For the text-containing cell, return its midpoint in [x, y] coordinate format. 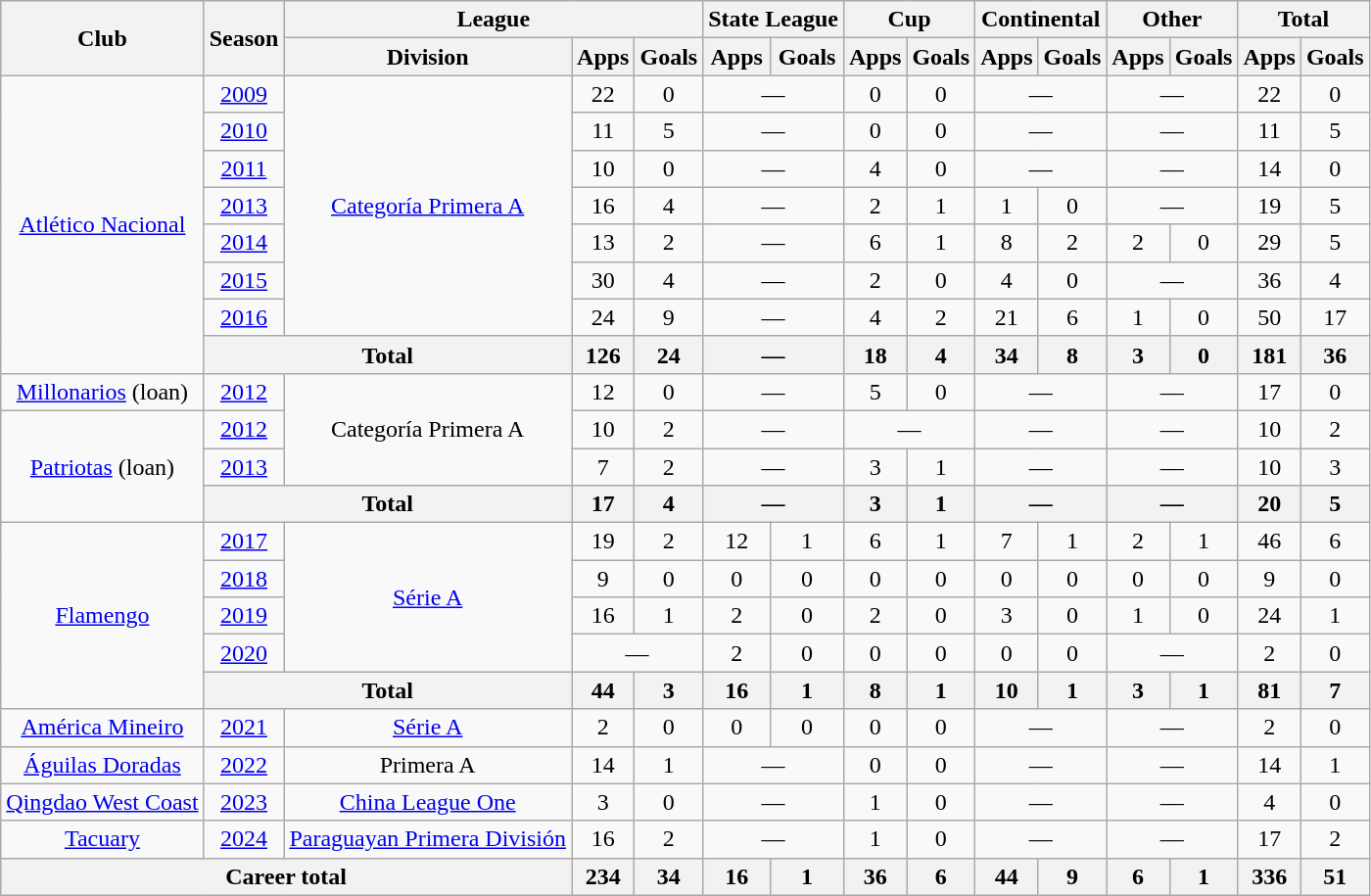
2010 [244, 131]
Qingdao West Coast [102, 802]
2019 [244, 616]
81 [1269, 690]
Atlético Nacional [102, 224]
Tacuary [102, 839]
Cup [909, 20]
Club [102, 38]
2022 [244, 765]
2014 [244, 243]
Águilas Doradas [102, 765]
30 [603, 280]
21 [1007, 317]
2023 [244, 802]
Career total [286, 876]
2011 [244, 168]
51 [1335, 876]
50 [1269, 317]
Millonarios (loan) [102, 392]
18 [875, 354]
13 [603, 243]
América Mineiro [102, 728]
2016 [244, 317]
Primera A [428, 765]
234 [603, 876]
29 [1269, 243]
China League One [428, 802]
Division [428, 57]
126 [603, 354]
20 [1269, 504]
2009 [244, 94]
League [494, 20]
State League [774, 20]
Season [244, 38]
336 [1269, 876]
Patriotas (loan) [102, 466]
2020 [244, 653]
Flamengo [102, 616]
2017 [244, 542]
2021 [244, 728]
2024 [244, 839]
46 [1269, 542]
Paraguayan Primera División [428, 839]
Other [1172, 20]
Continental [1041, 20]
2018 [244, 579]
181 [1269, 354]
2015 [244, 280]
